Scan for the cell matching the given text and deliver its (X, Y) coordinate at center. 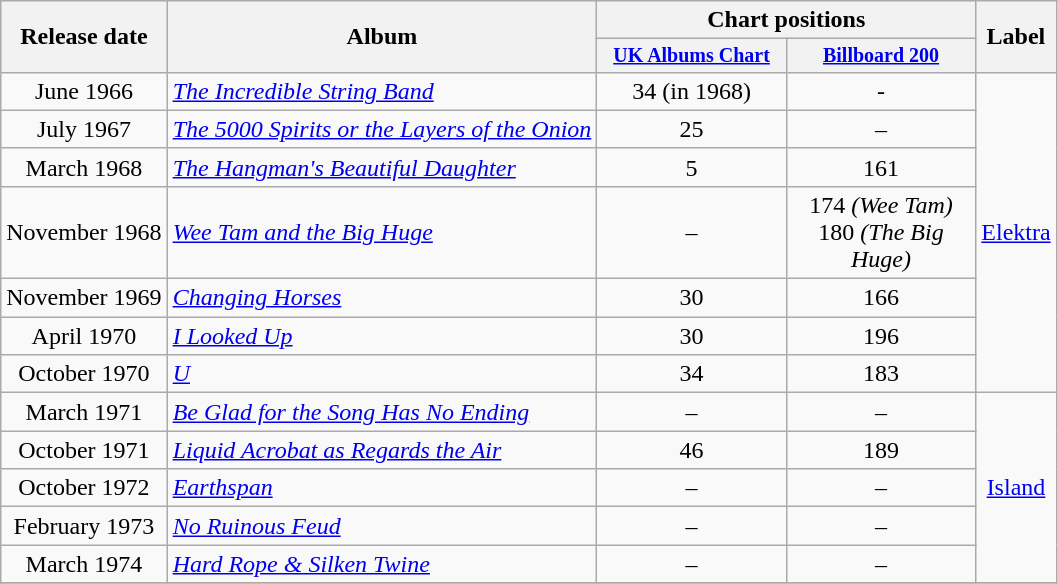
June 1966 (84, 91)
March 1971 (84, 412)
Liquid Acrobat as Regards the Air (382, 450)
Be Glad for the Song Has No Ending (382, 412)
- (880, 91)
Earthspan (382, 488)
November 1968 (84, 232)
Wee Tam and the Big Huge (382, 232)
34 (692, 374)
189 (880, 450)
174 (Wee Tam) 180 (The Big Huge) (880, 232)
October 1971 (84, 450)
October 1970 (84, 374)
Island (1016, 488)
July 1967 (84, 129)
I Looked Up (382, 336)
161 (880, 167)
Elektra (1016, 232)
Billboard 200 (880, 56)
Release date (84, 37)
25 (692, 129)
UK Albums Chart (692, 56)
34 (in 1968) (692, 91)
November 1969 (84, 298)
Album (382, 37)
No Ruinous Feud (382, 526)
Changing Horses (382, 298)
April 1970 (84, 336)
196 (880, 336)
166 (880, 298)
Hard Rope & Silken Twine (382, 564)
March 1968 (84, 167)
U (382, 374)
February 1973 (84, 526)
October 1972 (84, 488)
The Incredible String Band (382, 91)
Chart positions (786, 20)
March 1974 (84, 564)
46 (692, 450)
183 (880, 374)
5 (692, 167)
The 5000 Spirits or the Layers of the Onion (382, 129)
Label (1016, 37)
The Hangman's Beautiful Daughter (382, 167)
